Search for the cell housing the specified text and yield its (X, Y) center coordinate. 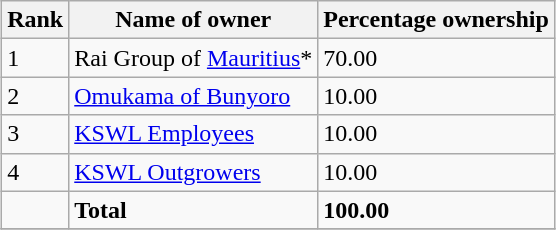
2 (36, 96)
70.00 (436, 58)
KSWL Outgrowers (194, 172)
100.00 (436, 210)
Percentage ownership (436, 20)
Omukama of Bunyoro (194, 96)
4 (36, 172)
3 (36, 134)
Rai Group of Mauritius* (194, 58)
Total (194, 210)
1 (36, 58)
Rank (36, 20)
Name of owner (194, 20)
KSWL Employees (194, 134)
